Locate the cell with the specified text and output its (x, y) center coordinate. 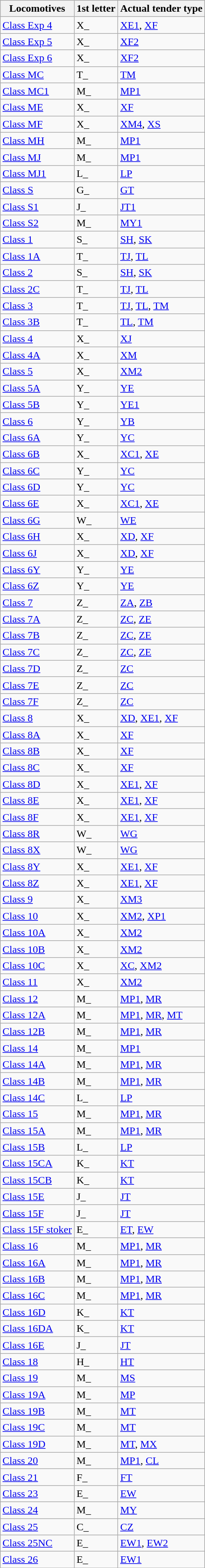
MT, MX (161, 1444)
Class 11 (37, 982)
Class 16 (37, 1246)
Class S1 (37, 207)
Class 19C (37, 1428)
Class 19A (37, 1395)
Class 7D (37, 668)
MP (161, 1395)
Class MH (37, 140)
Class 7F (37, 701)
GT (161, 190)
TM (161, 75)
Class ME (37, 108)
MS (161, 1378)
EW (161, 1493)
Class 16D (37, 1312)
Class 12B (37, 1032)
Class 4A (37, 355)
FT (161, 1477)
XM (161, 355)
Class 14 (37, 1048)
JT1 (161, 207)
Class 5B (37, 404)
Class Exp 5 (37, 42)
Class 23 (37, 1493)
Class 15F (37, 1213)
Class MC1 (37, 91)
Class 6H (37, 537)
Class 16A (37, 1263)
Class 1A (37, 256)
Class 6Y (37, 570)
Class 14C (37, 1098)
Class MJ (37, 157)
G_ (96, 190)
Class 19D (37, 1444)
Class 5 (37, 372)
Class 6 (37, 421)
HT (161, 1362)
Class 19 (37, 1378)
XM3 (161, 900)
Class MJ1 (37, 173)
YE1 (161, 404)
Class 25 (37, 1526)
TL, TM (161, 322)
C_ (96, 1526)
Class 15E (37, 1196)
Class 3 (37, 306)
XD, XE1, XF (161, 718)
Class S2 (37, 223)
Class 14B (37, 1081)
Class MF (37, 124)
Actual tender type (161, 9)
Class 15 (37, 1114)
Class 7E (37, 685)
Class 7B (37, 636)
Class 8R (37, 834)
Class 16E (37, 1345)
EW1, EW2 (161, 1543)
Class 26 (37, 1560)
Class 10A (37, 932)
Class 6E (37, 504)
Class 6Z (37, 586)
Class MC (37, 75)
Class 2 (37, 273)
Class 6J (37, 553)
Class 16C (37, 1296)
Class 8C (37, 768)
XM2, XP1 (161, 916)
Class 24 (37, 1510)
MP1, CL (161, 1460)
Class 7A (37, 619)
Class 8Y (37, 867)
Class 1 (37, 240)
Class 6G (37, 520)
Class 15CB (37, 1180)
Class Exp 6 (37, 58)
Class 4 (37, 339)
Class 8D (37, 784)
Class 15A (37, 1131)
Class 12A (37, 1015)
Class 14A (37, 1065)
ET, EW (161, 1229)
Class 9 (37, 900)
Class S (37, 190)
Class 7C (37, 652)
YB (161, 421)
Locomotives (37, 9)
MY1 (161, 223)
Class 6A (37, 437)
Class 2C (37, 289)
H_ (96, 1362)
Class 10 (37, 916)
MP1, MR, MT (161, 1015)
Class 21 (37, 1477)
Class 10C (37, 965)
Class 19B (37, 1411)
Class 18 (37, 1362)
CZ (161, 1526)
MY (161, 1510)
Class 12 (37, 998)
Class 6C (37, 470)
Class 15F stoker (37, 1229)
Class 10B (37, 949)
XC, XM2 (161, 965)
Class 8E (37, 801)
Class 15B (37, 1147)
Class 6D (37, 487)
Class 8 (37, 718)
Class 6B (37, 454)
Class Exp 4 (37, 25)
Class 3B (37, 322)
Class 8X (37, 850)
Class 8B (37, 751)
TJ, TL, TM (161, 306)
XJ (161, 339)
Class 16B (37, 1279)
Class 16DA (37, 1329)
Class 8F (37, 817)
Class 8A (37, 735)
1st letter (96, 9)
Class 5A (37, 388)
ZA, ZB (161, 603)
Class 25NC (37, 1543)
Class 20 (37, 1460)
Class 15CA (37, 1164)
WE (161, 520)
Class 8Z (37, 883)
EW1 (161, 1560)
F_ (96, 1477)
XM4, XS (161, 124)
Class 7 (37, 603)
